Search for the cell housing the specified text and yield its (x, y) center coordinate. 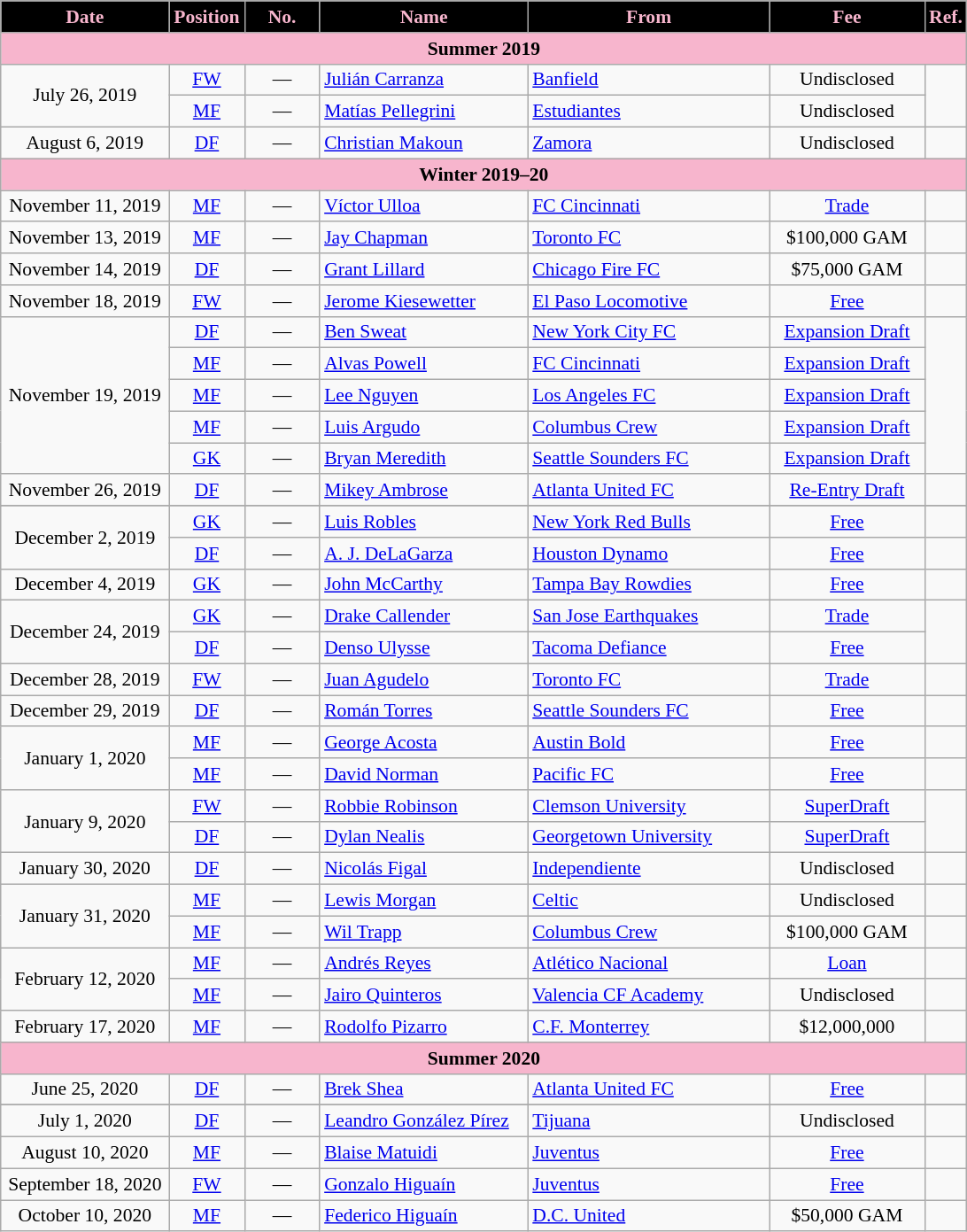
Lee Nguyen (423, 396)
December 24, 2019 (85, 632)
Georgetown University (648, 837)
Tacoma Defiance (648, 648)
Clemson University (648, 806)
Andrés Reyes (423, 964)
Loan (847, 964)
Bryan Meredith (423, 459)
Julián Carranza (423, 80)
July 1, 2020 (85, 1121)
Juan Agudelo (423, 679)
Celtic (648, 901)
September 18, 2020 (85, 1184)
Mikey Ambrose (423, 491)
June 25, 2020 (85, 1089)
February 17, 2020 (85, 1027)
November 18, 2019 (85, 301)
July 26, 2019 (85, 96)
Tijuana (648, 1121)
Chicago Fire FC (648, 269)
January 1, 2020 (85, 758)
Zamora (648, 143)
New York City FC (648, 332)
Dylan Nealis (423, 837)
August 6, 2019 (85, 143)
Federico Higuaín (423, 1216)
$50,000 GAM (847, 1216)
Víctor Ulloa (423, 206)
George Acosta (423, 743)
From (648, 17)
December 28, 2019 (85, 679)
January 31, 2020 (85, 916)
Summer 2020 (483, 1058)
November 26, 2019 (85, 491)
Ben Sweat (423, 332)
Jay Chapman (423, 238)
New York Red Bulls (648, 522)
David Norman (423, 774)
Houston Dynamo (648, 554)
Tampa Bay Rowdies (648, 585)
Brek Shea (423, 1089)
El Paso Locomotive (648, 301)
Jairo Quinteros (423, 996)
January 30, 2020 (85, 869)
Date (85, 17)
Gonzalo Higuaín (423, 1184)
Summer 2019 (483, 49)
Nicolás Figal (423, 869)
Re-Entry Draft (847, 491)
San Jose Earthquakes (648, 616)
Estudiantes (648, 112)
$12,000,000 (847, 1027)
January 9, 2020 (85, 822)
Robbie Robinson (423, 806)
August 10, 2020 (85, 1153)
Ref. (946, 17)
December 29, 2019 (85, 711)
Lewis Morgan (423, 901)
Matías Pellegrini (423, 112)
Atlético Nacional (648, 964)
Winter 2019–20 (483, 174)
Leandro González Pírez (423, 1121)
Luis Robles (423, 522)
November 11, 2019 (85, 206)
Luis Argudo (423, 427)
November 19, 2019 (85, 395)
John McCarthy (423, 585)
Independiente (648, 869)
Name (423, 17)
A. J. DeLaGarza (423, 554)
Rodolfo Pizarro (423, 1027)
Austin Bold (648, 743)
December 4, 2019 (85, 585)
November 14, 2019 (85, 269)
Blaise Matuidi (423, 1153)
D.C. United (648, 1216)
Wil Trapp (423, 932)
$75,000 GAM (847, 269)
October 10, 2020 (85, 1216)
C.F. Monterrey (648, 1027)
February 12, 2020 (85, 980)
Jerome Kiesewetter (423, 301)
Grant Lillard (423, 269)
Banfield (648, 80)
Alvas Powell (423, 364)
Drake Callender (423, 616)
Pacific FC (648, 774)
November 13, 2019 (85, 238)
Fee (847, 17)
No. (282, 17)
Position (207, 17)
Los Angeles FC (648, 396)
Denso Ulysse (423, 648)
December 2, 2019 (85, 537)
Christian Makoun (423, 143)
Román Torres (423, 711)
Valencia CF Academy (648, 996)
